Scan for the cell matching the given text and deliver its [X, Y] coordinate at center. 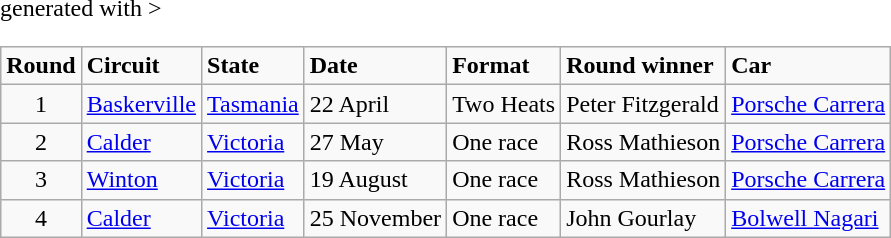
Two Heats [504, 104]
3 [41, 180]
Round winner [644, 66]
Car [808, 66]
Bolwell Nagari [808, 218]
Winton [141, 180]
2 [41, 142]
Circuit [141, 66]
John Gourlay [644, 218]
4 [41, 218]
Format [504, 66]
27 May [375, 142]
Baskerville [141, 104]
Tasmania [254, 104]
19 August [375, 180]
Date [375, 66]
1 [41, 104]
Round [41, 66]
Peter Fitzgerald [644, 104]
22 April [375, 104]
State [254, 66]
25 November [375, 218]
